Extract the (X, Y) coordinate from the center of the cell holding the provided text.  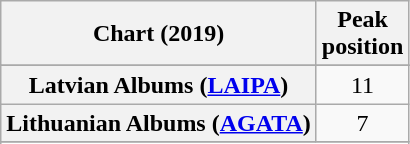
Lithuanian Albums (AGATA) (159, 123)
7 (362, 123)
Peakposition (362, 34)
Latvian Albums (LAIPA) (159, 85)
11 (362, 85)
Chart (2019) (159, 34)
